Detect which cell encompasses the target text, then output its (X, Y) center coordinate. 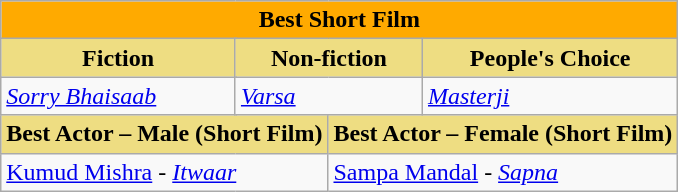
People's Choice (550, 58)
Best Short Film (340, 20)
Sorry Bhaisaab (118, 96)
Kumud Mishra - Itwaar (164, 172)
Fiction (118, 58)
Masterji (550, 96)
Varsa (328, 96)
Sampa Mandal - Sapna (503, 172)
Non-fiction (328, 58)
Best Actor – Female (Short Film) (503, 134)
Best Actor – Male (Short Film) (164, 134)
